Search for the cell housing the specified text and yield its (x, y) center coordinate. 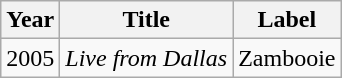
Zambooie (287, 58)
Title (146, 20)
2005 (30, 58)
Year (30, 20)
Live from Dallas (146, 58)
Label (287, 20)
